For the text-containing cell, return its midpoint in (x, y) coordinate format. 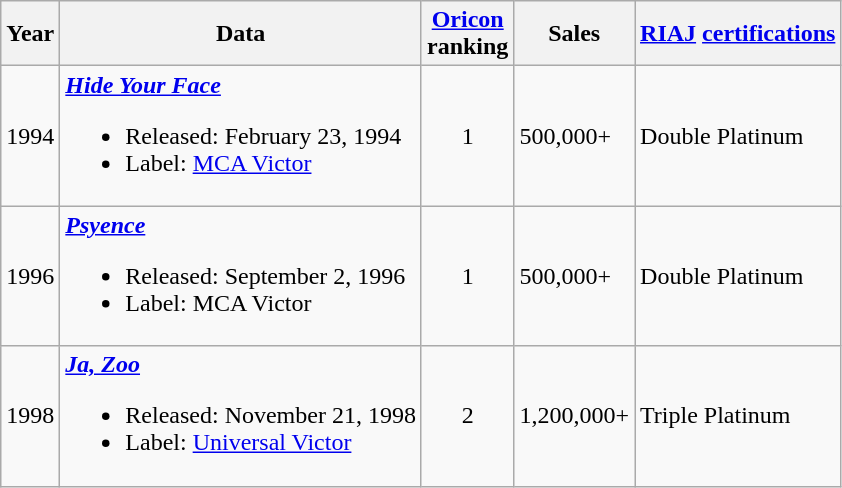
2 (467, 416)
Year (30, 34)
PsyenceReleased: September 2, 1996Label: MCA Victor (241, 276)
1,200,000+ (574, 416)
Oriconranking (467, 34)
Ja, ZooReleased: November 21, 1998Label: Universal Victor (241, 416)
1994 (30, 136)
Triple Platinum (738, 416)
RIAJ certifications (738, 34)
Data (241, 34)
Hide Your FaceReleased: February 23, 1994Label: MCA Victor (241, 136)
1996 (30, 276)
1998 (30, 416)
Sales (574, 34)
